From the cell containing the given text, extract its center point as [X, Y] coordinate. 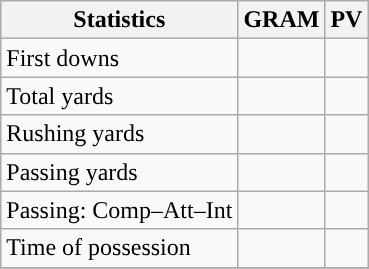
First downs [120, 58]
Time of possession [120, 248]
Total yards [120, 96]
PV [346, 20]
Statistics [120, 20]
Rushing yards [120, 134]
Passing: Comp–Att–Int [120, 210]
Passing yards [120, 172]
GRAM [282, 20]
